Capture the cell that displays the provided text and extract its (x, y) central coordinate. 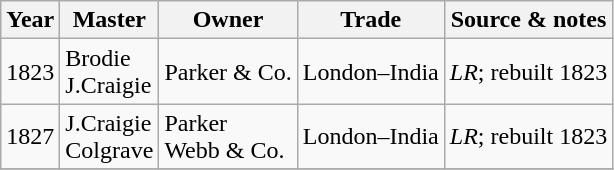
Year (30, 20)
Owner (228, 20)
Master (110, 20)
ParkerWebb & Co. (228, 136)
J.CraigieColgrave (110, 136)
Parker & Co. (228, 72)
BrodieJ.Craigie (110, 72)
Trade (370, 20)
1827 (30, 136)
1823 (30, 72)
Source & notes (528, 20)
